From the cell containing the given text, extract its center point as [X, Y] coordinate. 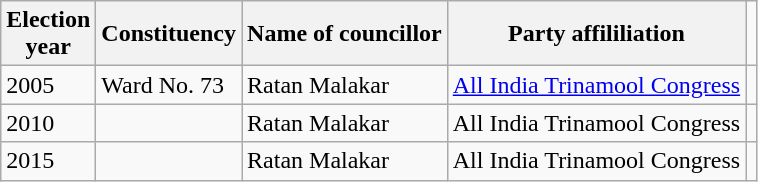
Election year [48, 34]
Constituency [169, 34]
2015 [48, 161]
2010 [48, 123]
2005 [48, 85]
Ward No. 73 [169, 85]
Name of councillor [345, 34]
Party affililiation [596, 34]
